Output the [X, Y] coordinate of the center of the cell containing the given text.  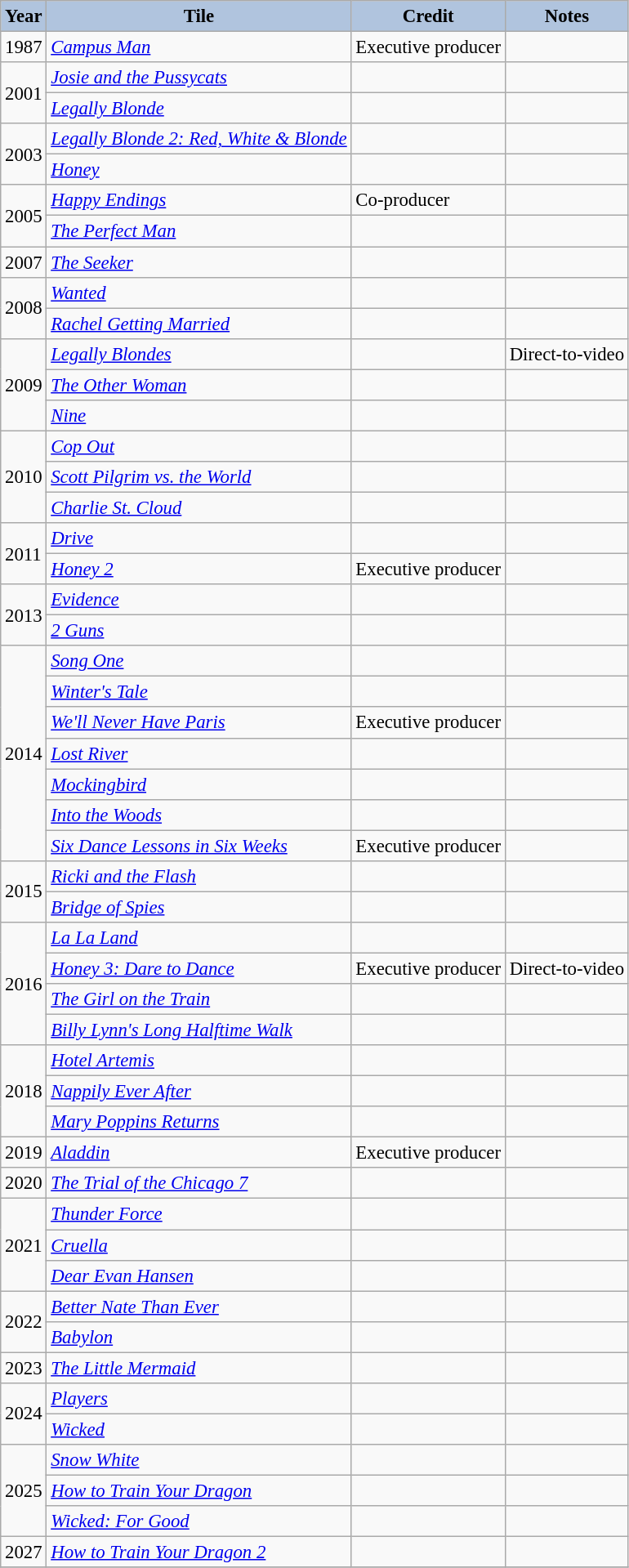
Notes [567, 16]
Snow White [199, 1460]
How to Train Your Dragon [199, 1490]
Credit [428, 16]
Babylon [199, 1337]
Nappily Ever After [199, 1092]
Bridge of Spies [199, 907]
Billy Lynn's Long Halftime Walk [199, 1030]
The Girl on the Train [199, 999]
Cruella [199, 1245]
Tile [199, 16]
Scott Pilgrim vs. the World [199, 477]
Dear Evan Hansen [199, 1275]
2020 [24, 1184]
Drive [199, 538]
We'll Never Have Paris [199, 723]
The Seeker [199, 262]
Evidence [199, 600]
2024 [24, 1414]
Into the Woods [199, 815]
Cop Out [199, 446]
Six Dance Lessons in Six Weeks [199, 846]
Campus Man [199, 47]
2015 [24, 892]
Josie and the Pussycats [199, 78]
La La Land [199, 938]
Happy Endings [199, 200]
The Perfect Man [199, 231]
Thunder Force [199, 1214]
2019 [24, 1153]
Hotel Artemis [199, 1061]
2007 [24, 262]
2008 [24, 307]
Wicked: For Good [199, 1521]
Ricki and the Flash [199, 877]
2027 [24, 1552]
2005 [24, 216]
Nine [199, 416]
The Trial of the Chicago 7 [199, 1184]
Honey 3: Dare to Dance [199, 968]
2 Guns [199, 631]
Aladdin [199, 1153]
Honey 2 [199, 570]
Wicked [199, 1429]
2021 [24, 1245]
The Little Mermaid [199, 1368]
Co-producer [428, 200]
2022 [24, 1322]
2018 [24, 1092]
Mockingbird [199, 784]
2010 [24, 477]
Legally Blondes [199, 354]
2013 [24, 614]
Year [24, 16]
2025 [24, 1490]
1987 [24, 47]
Winter's Tale [199, 692]
2014 [24, 753]
2009 [24, 384]
Lost River [199, 753]
2016 [24, 984]
2001 [24, 93]
Players [199, 1399]
Legally Blonde [199, 109]
2003 [24, 154]
2023 [24, 1368]
Honey [199, 170]
Charlie St. Cloud [199, 507]
2011 [24, 554]
Mary Poppins Returns [199, 1122]
The Other Woman [199, 385]
How to Train Your Dragon 2 [199, 1552]
Wanted [199, 293]
Legally Blonde 2: Red, White & Blonde [199, 139]
Song One [199, 661]
Rachel Getting Married [199, 324]
Better Nate Than Ever [199, 1307]
